Detect which cell encompasses the target text, then output its (X, Y) center coordinate. 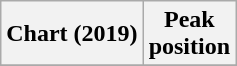
Chart (2019) (72, 34)
Peakposition (189, 34)
